Pinpoint the cell where the given text exists, returning its (X, Y) midpoint coordinate. 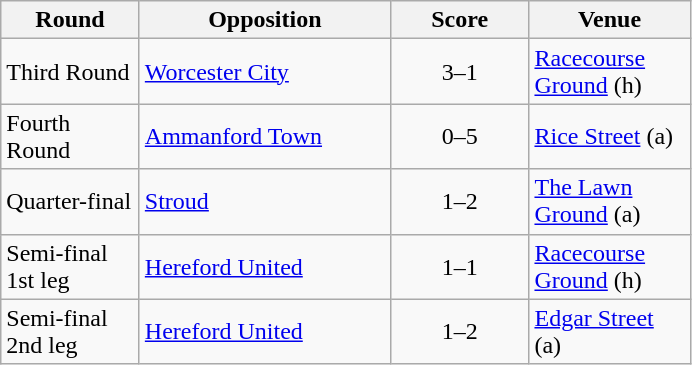
The Lawn Ground (a) (610, 202)
Score (460, 20)
Fourth Round (70, 136)
Opposition (264, 20)
3–1 (460, 72)
Worcester City (264, 72)
1–1 (460, 266)
0–5 (460, 136)
Semi-final1st leg (70, 266)
Ammanford Town (264, 136)
Round (70, 20)
Third Round (70, 72)
Quarter-final (70, 202)
Venue (610, 20)
Stroud (264, 202)
Rice Street (a) (610, 136)
Semi-final2nd leg (70, 332)
Edgar Street (a) (610, 332)
